Scan for the cell matching the given text and deliver its [X, Y] coordinate at center. 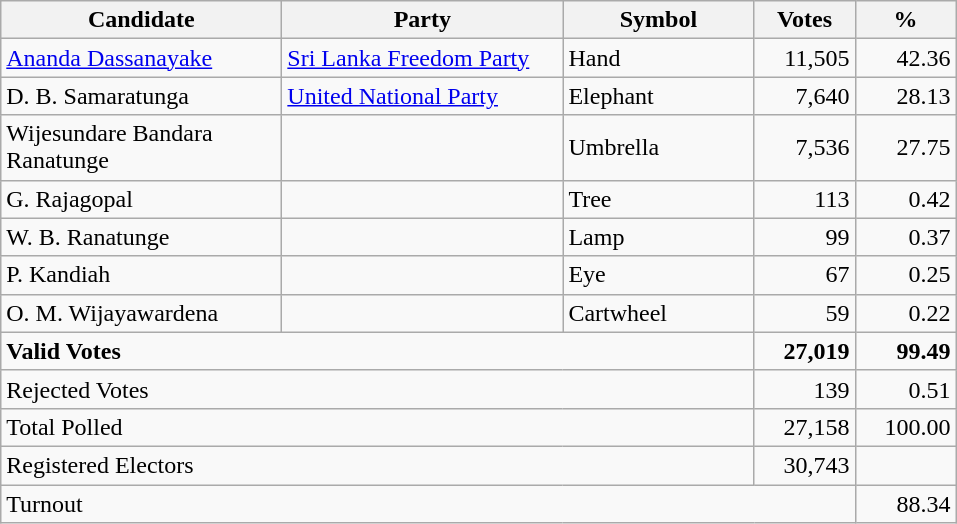
% [906, 20]
Tree [658, 199]
139 [804, 389]
0.51 [906, 389]
42.36 [906, 58]
Lamp [658, 237]
G. Rajagopal [142, 199]
30,743 [804, 465]
0.42 [906, 199]
Total Polled [378, 427]
Party [422, 20]
P. Kandiah [142, 275]
67 [804, 275]
Ananda Dassanayake [142, 58]
99.49 [906, 351]
Sri Lanka Freedom Party [422, 58]
7,536 [804, 148]
Elephant [658, 96]
Hand [658, 58]
Candidate [142, 20]
27,019 [804, 351]
88.34 [906, 503]
7,640 [804, 96]
Valid Votes [378, 351]
113 [804, 199]
Registered Electors [378, 465]
Votes [804, 20]
0.37 [906, 237]
28.13 [906, 96]
0.22 [906, 313]
0.25 [906, 275]
27.75 [906, 148]
O. M. Wijayawardena [142, 313]
W. B. Ranatunge [142, 237]
Turnout [428, 503]
Symbol [658, 20]
D. B. Samaratunga [142, 96]
11,505 [804, 58]
Rejected Votes [378, 389]
59 [804, 313]
27,158 [804, 427]
99 [804, 237]
Umbrella [658, 148]
Eye [658, 275]
Wijesundare Bandara Ranatunge [142, 148]
United National Party [422, 96]
Cartwheel [658, 313]
100.00 [906, 427]
